Extract the (x, y) coordinate from the center of the cell holding the provided text.  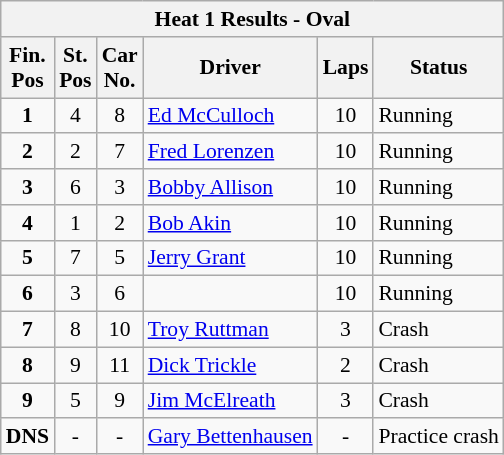
Bob Akin (230, 223)
Ed McCulloch (230, 116)
Driver (230, 68)
Practice crash (438, 437)
Bobby Allison (230, 187)
Troy Ruttman (230, 330)
Heat 1 Results - Oval (252, 19)
St.Pos (76, 68)
Laps (346, 68)
Jerry Grant (230, 258)
Fred Lorenzen (230, 152)
CarNo. (120, 68)
Jim McElreath (230, 401)
Fin.Pos (28, 68)
Dick Trickle (230, 365)
DNS (28, 437)
Status (438, 68)
11 (120, 365)
Gary Bettenhausen (230, 437)
